Detect which cell encompasses the target text, then output its [x, y] center coordinate. 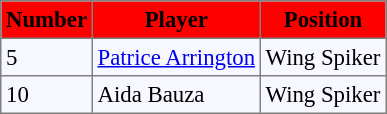
Aida Bauza [176, 95]
Position [322, 20]
Player [176, 20]
Number [47, 20]
10 [47, 95]
Patrice Arrington [176, 57]
5 [47, 57]
